From the cell containing the given text, extract its center point as [X, Y] coordinate. 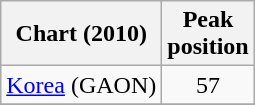
Korea (GAON) [82, 85]
Chart (2010) [82, 34]
Peakposition [208, 34]
57 [208, 85]
